Identify which cell holds the provided text, then report its (X, Y) central coordinate. 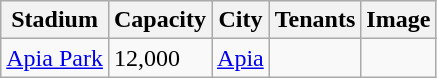
Apia Park (55, 58)
Stadium (55, 20)
City (241, 20)
12,000 (160, 58)
Image (398, 20)
Tenants (315, 20)
Apia (241, 58)
Capacity (160, 20)
